Scan for the cell matching the given text and deliver its (X, Y) coordinate at center. 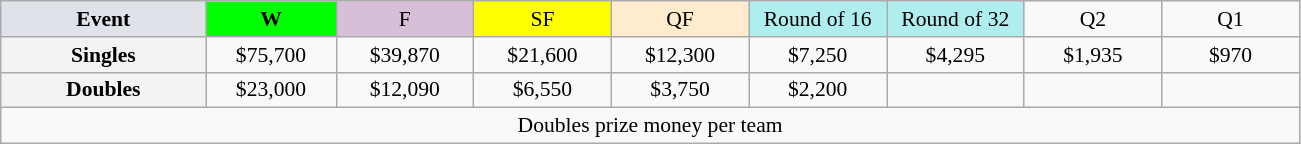
Doubles (104, 90)
$1,935 (1093, 55)
Event (104, 19)
Q2 (1093, 19)
$75,700 (271, 55)
$12,300 (680, 55)
$39,870 (405, 55)
$970 (1231, 55)
Singles (104, 55)
F (405, 19)
$21,600 (543, 55)
Doubles prize money per team (650, 126)
$2,200 (818, 90)
Round of 32 (955, 19)
Q1 (1231, 19)
$23,000 (271, 90)
$4,295 (955, 55)
QF (680, 19)
$12,090 (405, 90)
$7,250 (818, 55)
$3,750 (680, 90)
$6,550 (543, 90)
SF (543, 19)
Round of 16 (818, 19)
W (271, 19)
